Detect which cell encompasses the target text, then output its [X, Y] center coordinate. 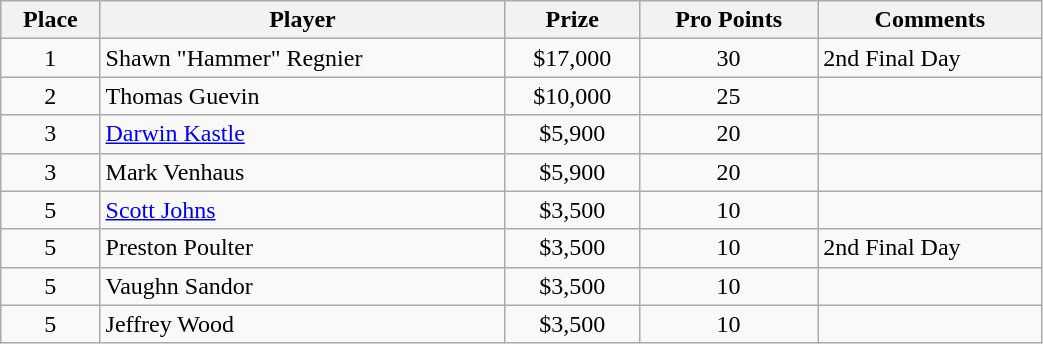
Place [50, 20]
Shawn "Hammer" Regnier [302, 58]
$10,000 [572, 96]
30 [728, 58]
Vaughn Sandor [302, 286]
25 [728, 96]
Scott Johns [302, 210]
$17,000 [572, 58]
1 [50, 58]
Darwin Kastle [302, 134]
Comments [930, 20]
Pro Points [728, 20]
Prize [572, 20]
Mark Venhaus [302, 172]
Thomas Guevin [302, 96]
2 [50, 96]
Preston Poulter [302, 248]
Jeffrey Wood [302, 324]
Player [302, 20]
